Extract the [X, Y] coordinate from the center of the cell holding the provided text.  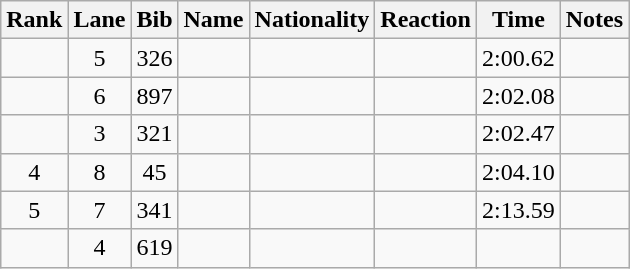
619 [154, 248]
Name [214, 20]
Notes [594, 20]
Rank [34, 20]
2:13.59 [519, 210]
45 [154, 172]
7 [100, 210]
6 [100, 96]
2:00.62 [519, 58]
341 [154, 210]
Nationality [312, 20]
321 [154, 134]
8 [100, 172]
Time [519, 20]
3 [100, 134]
2:02.47 [519, 134]
Lane [100, 20]
897 [154, 96]
Reaction [426, 20]
326 [154, 58]
2:04.10 [519, 172]
2:02.08 [519, 96]
Bib [154, 20]
